Output the (X, Y) coordinate of the center of the cell containing the given text.  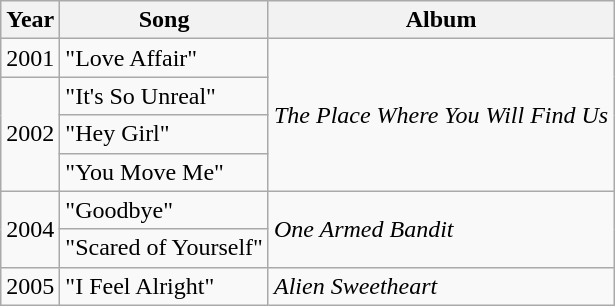
Song (164, 20)
"Goodbye" (164, 210)
The Place Where You Will Find Us (440, 115)
"I Feel Alright" (164, 286)
"It's So Unreal" (164, 96)
Year (30, 20)
2002 (30, 134)
"Love Affair" (164, 58)
"Scared of Yourself" (164, 248)
2005 (30, 286)
Alien Sweetheart (440, 286)
Album (440, 20)
One Armed Bandit (440, 229)
"You Move Me" (164, 172)
2001 (30, 58)
"Hey Girl" (164, 134)
2004 (30, 229)
